Identify which cell holds the provided text, then report its (X, Y) central coordinate. 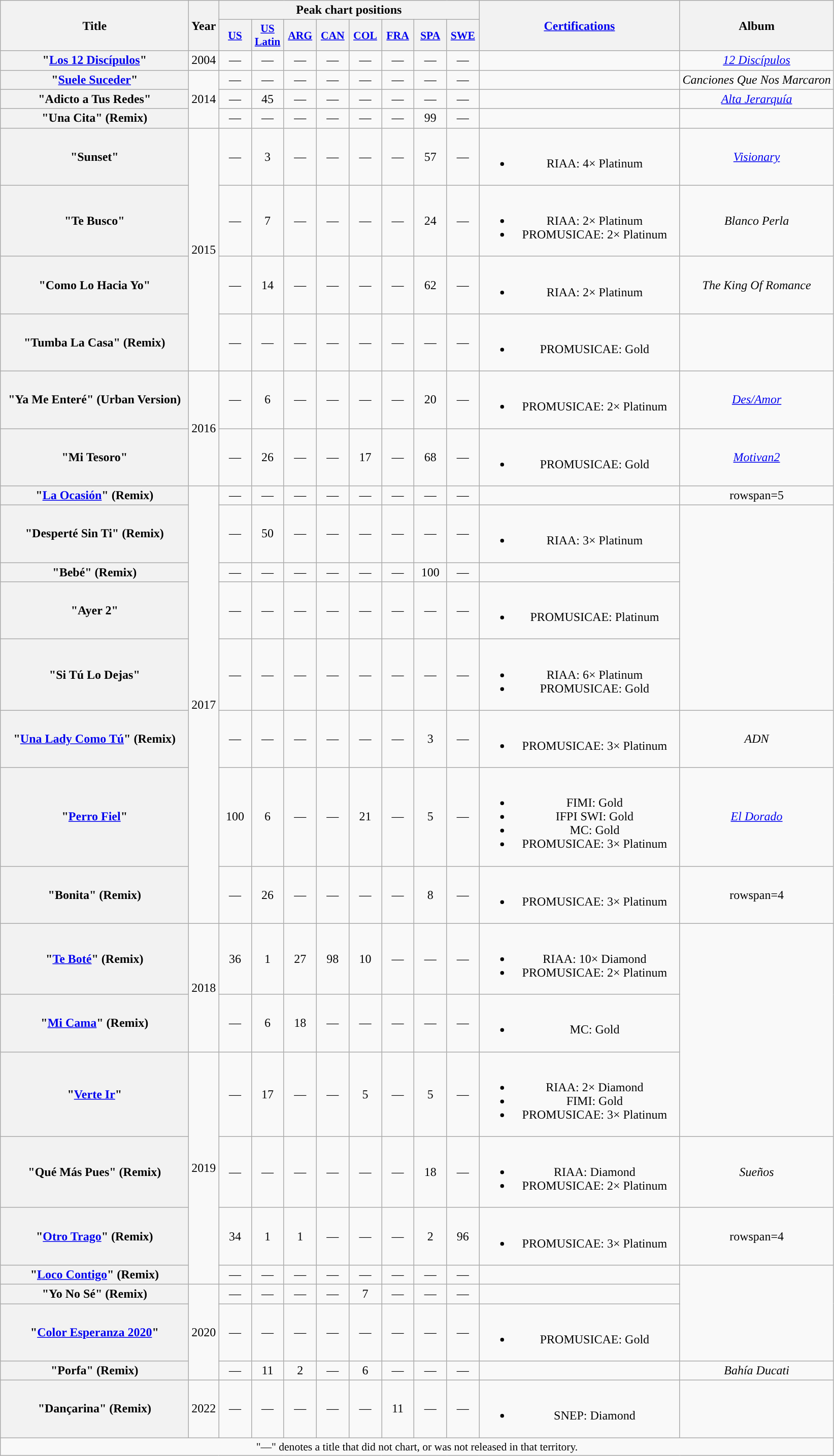
"Adicto a Tus Redes" (94, 99)
SNEP: Diamond (580, 1409)
34 (235, 1236)
8 (430, 895)
USLatin (268, 36)
RIAA: 2× Diamond FIMI: GoldPROMUSICAE: 3× Platinum (580, 1094)
"Ya Me Enteré" (Urban Version) (94, 400)
Title (94, 25)
21 (365, 817)
98 (332, 959)
"Tumba La Casa" (Remix) (94, 342)
Sueños (756, 1172)
Album (756, 25)
"Desperté Sin Ti" (Remix) (94, 534)
ARG (300, 36)
2015 (204, 250)
20 (430, 400)
24 (430, 221)
2020 (204, 1332)
"Color Esperanza 2020" (94, 1332)
"Mi Cama" (Remix) (94, 1023)
14 (268, 285)
50 (268, 534)
MC: Gold (580, 1023)
45 (268, 99)
10 (365, 959)
"Suele Suceder" (94, 80)
Canciones Que Nos Marcaron (756, 80)
2014 (204, 99)
Peak chart positions (349, 10)
"Mi Tesoro" (94, 457)
"Los 12 Discípulos" (94, 60)
2016 (204, 428)
"Verte Ir" (94, 1094)
RIAA: 3× Platinum (580, 534)
2017 (204, 705)
"Como Lo Hacia Yo" (94, 285)
SWE (463, 36)
CAN (332, 36)
Bahía Ducati (756, 1371)
FRA (398, 36)
"Otro Trago" (Remix) (94, 1236)
62 (430, 285)
Year (204, 25)
Des/Amor (756, 400)
"Bonita" (Remix) (94, 895)
99 (430, 118)
Alta Jerarquía (756, 99)
"Sunset" (94, 156)
Blanco Perla (756, 221)
Motivan2 (756, 457)
2004 (204, 60)
COL (365, 36)
2019 (204, 1168)
SPA (430, 36)
36 (235, 959)
ADN (756, 739)
"Porfa" (Remix) (94, 1371)
rowspan=5 (756, 496)
"Loco Contigo" (Remix) (94, 1274)
2018 (204, 987)
"Bebé" (Remix) (94, 572)
Visionary (756, 156)
"La Ocasión" (Remix) (94, 496)
"Dançarina" (Remix) (94, 1409)
57 (430, 156)
"Perro Fiel" (94, 817)
12 Discípulos (756, 60)
PROMUSICAE: 2× Platinum (580, 400)
"Yo No Sé" (Remix) (94, 1294)
"Te Busco" (94, 221)
"—" denotes a title that did not chart, or was not released in that territory. (417, 1447)
Certifications (580, 25)
"Te Boté" (Remix) (94, 959)
The King Of Romance (756, 285)
"Una Cita" (Remix) (94, 118)
RIAA: 6× Platinum PROMUSICAE: Gold (580, 675)
RIAA: 4× Platinum (580, 156)
RIAA: Diamond PROMUSICAE: 2× Platinum (580, 1172)
FIMI: GoldIFPI SWI: GoldMC: GoldPROMUSICAE: 3× Platinum (580, 817)
RIAA: 2× Platinum PROMUSICAE: 2× Platinum (580, 221)
"Qué Más Pues" (Remix) (94, 1172)
RIAA: 10× Diamond PROMUSICAE: 2× Platinum (580, 959)
"Si Tú Lo Dejas" (94, 675)
US (235, 36)
El Dorado (756, 817)
PROMUSICAE: Platinum (580, 611)
"Una Lady Como Tú" (Remix) (94, 739)
68 (430, 457)
"Ayer 2" (94, 611)
RIAA: 2× Platinum (580, 285)
27 (300, 959)
2022 (204, 1409)
96 (463, 1236)
